Pinpoint the cell where the given text exists, returning its (X, Y) midpoint coordinate. 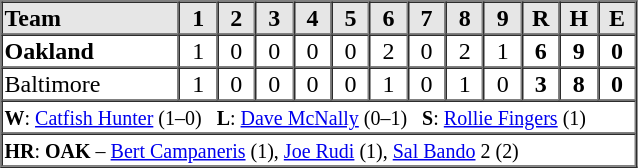
7 (427, 18)
Oakland (91, 50)
HR: OAK – Bert Campaneris (1), Joe Rudi (1), Sal Bando 2 (2) (319, 150)
E (617, 18)
H (579, 18)
4 (312, 18)
W: Catfish Hunter (1–0) L: Dave McNally (0–1) S: Rollie Fingers (1) (319, 116)
5 (350, 18)
Baltimore (91, 84)
Team (91, 18)
R (541, 18)
